For the text-containing cell, return its midpoint in [x, y] coordinate format. 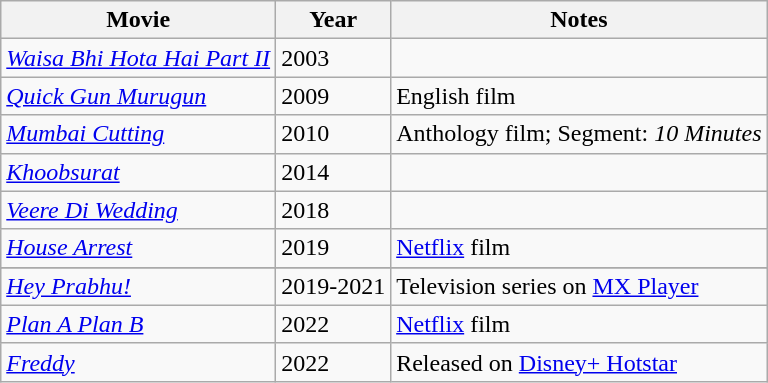
Freddy [138, 362]
Plan A Plan B [138, 324]
Khoobsurat [138, 172]
2019-2021 [334, 286]
House Arrest [138, 248]
2018 [334, 210]
2019 [334, 248]
2010 [334, 134]
Mumbai Cutting [138, 134]
2009 [334, 96]
Hey Prabhu! [138, 286]
Quick Gun Murugun [138, 96]
English film [579, 96]
2003 [334, 58]
2014 [334, 172]
Movie [138, 20]
Year [334, 20]
Waisa Bhi Hota Hai Part II [138, 58]
Veere Di Wedding [138, 210]
Released on Disney+ Hotstar [579, 362]
Notes [579, 20]
Television series on MX Player [579, 286]
Anthology film; Segment: 10 Minutes [579, 134]
